Provide the (x, y) coordinate of the cell's center where the given text is located.  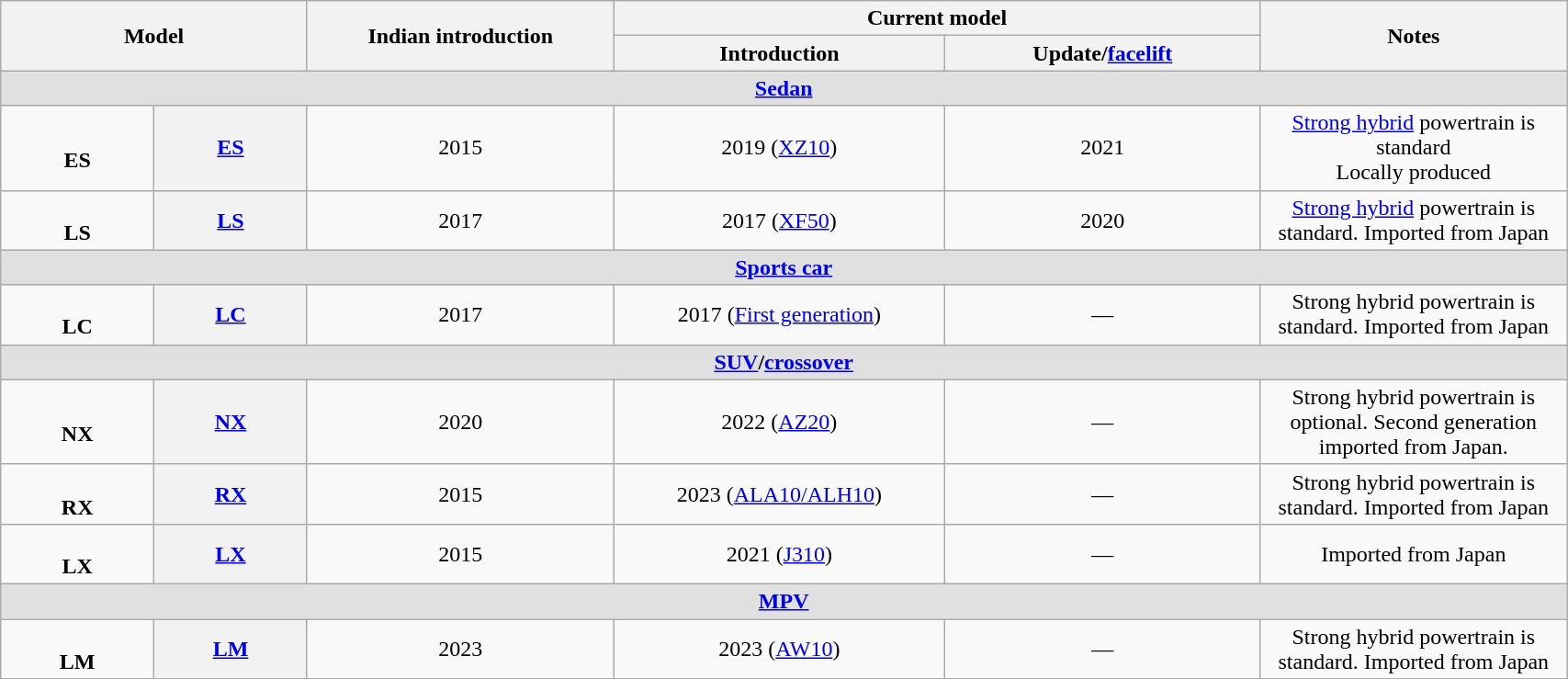
Imported from Japan (1414, 553)
2017 (First generation) (779, 314)
Current model (937, 18)
Notes (1414, 36)
2021 (1102, 148)
Indian introduction (460, 36)
MPV (784, 601)
2023 (AW10) (779, 649)
Strong hybrid powertrain is optional. Second generation imported from Japan. (1414, 422)
2021 (J310) (779, 553)
2023 (ALA10/ALH10) (779, 494)
2022 (AZ20) (779, 422)
Introduction (779, 53)
Sedan (784, 88)
Update/facelift (1102, 53)
Strong hybrid powertrain is standard Locally produced (1414, 148)
Model (154, 36)
SUV/crossover (784, 362)
Sports car (784, 267)
2023 (460, 649)
2019 (XZ10) (779, 148)
2017 (XF50) (779, 221)
